Provide the [X, Y] coordinate of the cell's center where the given text is located.  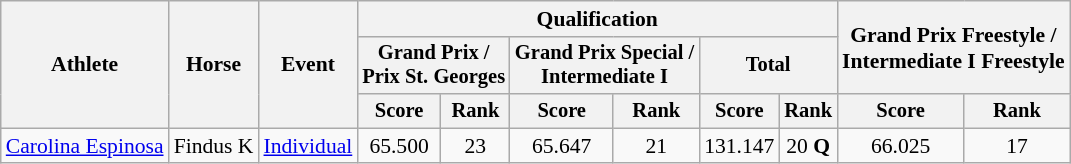
Carolina Espinosa [85, 146]
Total [768, 66]
65.500 [398, 146]
Grand Prix Freestyle /Intermediate I Freestyle [954, 48]
Horse [214, 64]
Grand Prix /Prix St. Georges [434, 66]
66.025 [900, 146]
131.147 [739, 146]
Individual [308, 146]
Findus K [214, 146]
Event [308, 64]
Grand Prix Special /Intermediate I [604, 66]
20 Q [808, 146]
17 [1016, 146]
Qualification [597, 19]
65.647 [562, 146]
21 [656, 146]
23 [476, 146]
Athlete [85, 64]
